Determine the [x, y] coordinate at the center of the cell enclosing the given text.  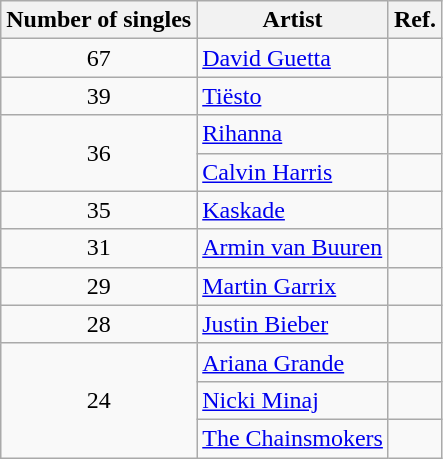
Nicki Minaj [293, 400]
35 [99, 210]
67 [99, 58]
39 [99, 96]
Ariana Grande [293, 362]
Kaskade [293, 210]
Calvin Harris [293, 172]
Armin van Buuren [293, 248]
29 [99, 286]
Rihanna [293, 134]
24 [99, 400]
Justin Bieber [293, 324]
Artist [293, 20]
31 [99, 248]
David Guetta [293, 58]
Tiësto [293, 96]
Number of singles [99, 20]
The Chainsmokers [293, 438]
Martin Garrix [293, 286]
Ref. [414, 20]
28 [99, 324]
36 [99, 153]
